Search for the cell housing the specified text and yield its (x, y) center coordinate. 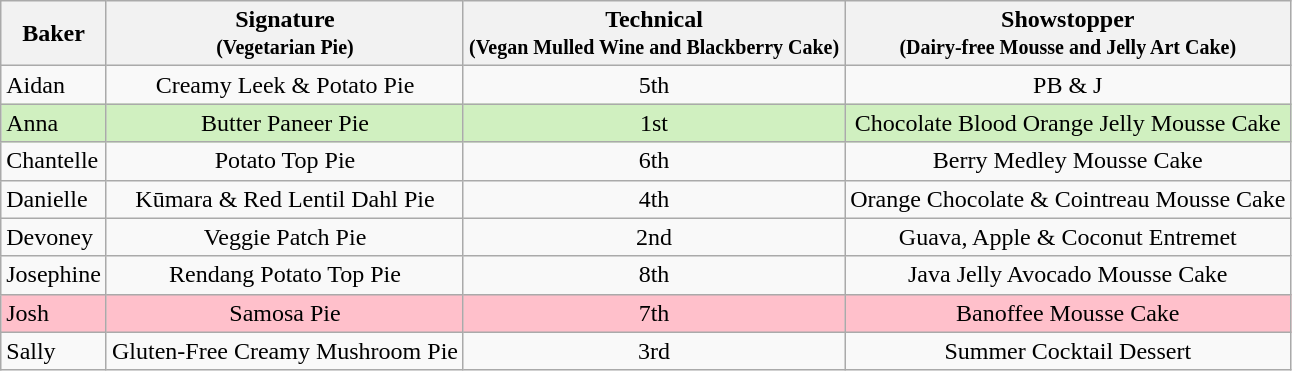
Guava, Apple & Coconut Entremet (1068, 237)
8th (654, 275)
2nd (654, 237)
Devoney (54, 237)
Signature(Vegetarian Pie) (284, 34)
6th (654, 161)
Chocolate Blood Orange Jelly Mousse Cake (1068, 123)
4th (654, 199)
PB & J (1068, 85)
Josh (54, 313)
Showstopper(Dairy-free Mousse and Jelly Art Cake) (1068, 34)
3rd (654, 351)
Summer Cocktail Dessert (1068, 351)
Danielle (54, 199)
Sally (54, 351)
Anna (54, 123)
Potato Top Pie (284, 161)
Creamy Leek & Potato Pie (284, 85)
Veggie Patch Pie (284, 237)
Technical(Vegan Mulled Wine and Blackberry Cake) (654, 34)
Aidan (54, 85)
Josephine (54, 275)
Baker (54, 34)
5th (654, 85)
Rendang Potato Top Pie (284, 275)
Kūmara & Red Lentil Dahl Pie (284, 199)
Banoffee Mousse Cake (1068, 313)
Orange Chocolate & Cointreau Mousse Cake (1068, 199)
Gluten-Free Creamy Mushroom Pie (284, 351)
Berry Medley Mousse Cake (1068, 161)
Samosa Pie (284, 313)
7th (654, 313)
1st (654, 123)
Chantelle (54, 161)
Java Jelly Avocado Mousse Cake (1068, 275)
Butter Paneer Pie (284, 123)
